Return the (x, y) coordinate for the center point of the cell that contains the specified text.  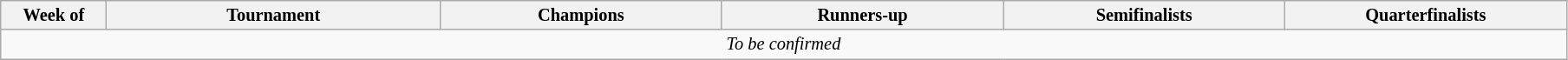
Champions (581, 15)
Quarterfinalists (1426, 15)
Tournament (274, 15)
Week of (54, 15)
To be confirmed (784, 44)
Semifinalists (1145, 15)
Runners-up (862, 15)
